Pinpoint the cell where the given text exists, returning its (x, y) midpoint coordinate. 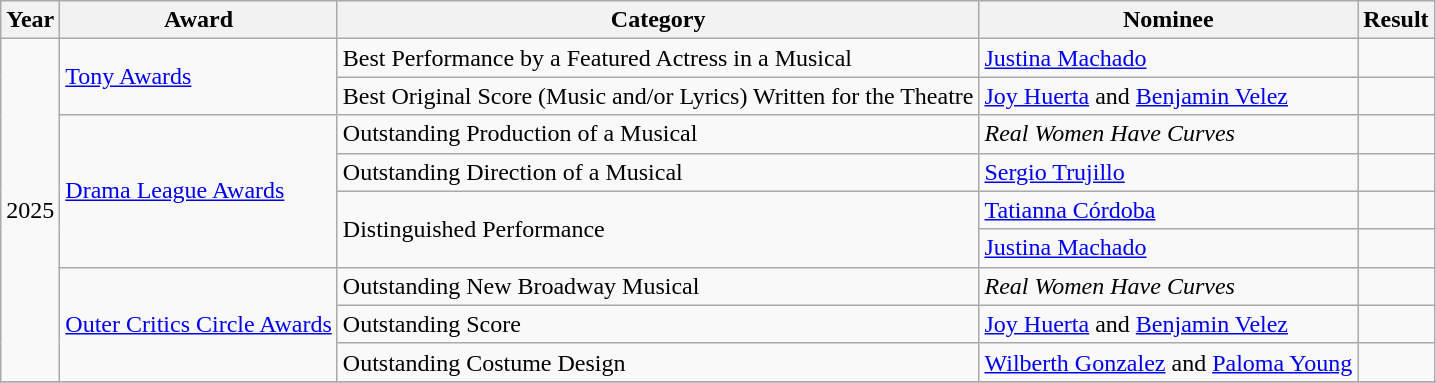
Outstanding New Broadway Musical (658, 286)
Award (198, 20)
Result (1396, 20)
Tatianna Córdoba (1168, 210)
Nominee (1168, 20)
Outstanding Production of a Musical (658, 134)
Category (658, 20)
Tony Awards (198, 77)
Best Performance by a Featured Actress in a Musical (658, 58)
2025 (30, 210)
Outstanding Costume Design (658, 362)
Wilberth Gonzalez and Paloma Young (1168, 362)
Sergio Trujillo (1168, 172)
Best Original Score (Music and/or Lyrics) Written for the Theatre (658, 96)
Year (30, 20)
Distinguished Performance (658, 229)
Outer Critics Circle Awards (198, 324)
Outstanding Direction of a Musical (658, 172)
Drama League Awards (198, 191)
Outstanding Score (658, 324)
